From the cell containing the given text, extract its center point as (x, y) coordinate. 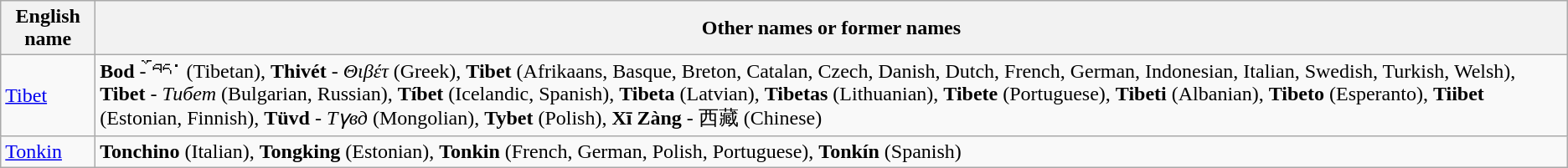
Tibet (49, 95)
Other names or former names (832, 28)
English name (49, 28)
Tonchino (Italian), Tongking (Estonian), Tonkin (French, German, Polish, Portuguese), Tonkín (Spanish) (832, 151)
Tonkin (49, 151)
